From the cell containing the given text, extract its center point as [x, y] coordinate. 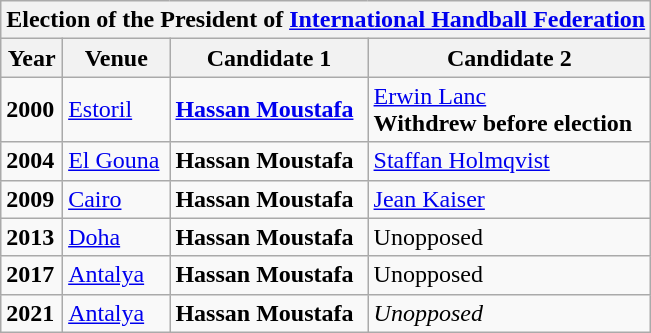
Candidate 1 [269, 58]
2004 [32, 161]
Jean Kaiser [510, 199]
2017 [32, 275]
Estoril [116, 110]
2013 [32, 237]
Doha [116, 237]
2009 [32, 199]
Election of the President of International Handball Federation [326, 20]
Erwin Lanc Withdrew before election [510, 110]
Candidate 2 [510, 58]
Staffan Holmqvist [510, 161]
El Gouna [116, 161]
Year [32, 58]
Venue [116, 58]
2000 [32, 110]
2021 [32, 313]
Cairo [116, 199]
